Find where the given text appears and provide that cell's center as [X, Y] coordinate. 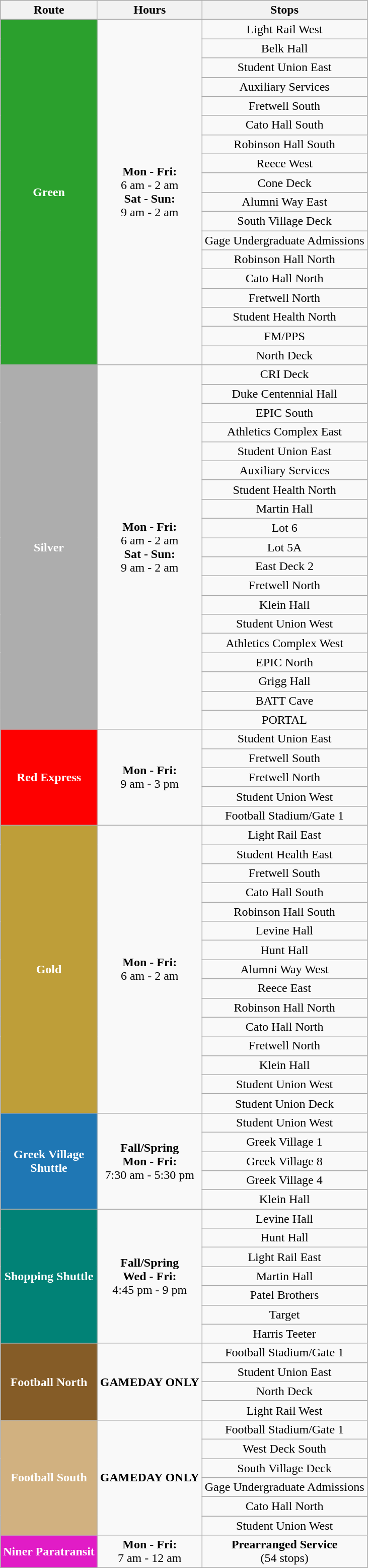
Athletics Complex East [284, 432]
Greek Village 8 [284, 1161]
Alumni Way East [284, 202]
Football North [49, 1382]
West Deck South [284, 1449]
FM/PPS [284, 336]
Target [284, 1314]
Niner Paratransit [49, 1551]
Gold [49, 969]
Athletics Complex West [284, 643]
Greek Village 1 [284, 1142]
Student Health East [284, 854]
Duke Centennial Hall [284, 394]
CRI Deck [284, 374]
Stops [284, 10]
BATT Cave [284, 701]
Prearranged Service(54 stops) [284, 1551]
Green [49, 193]
East Deck 2 [284, 567]
Cone Deck [284, 182]
EPIC North [284, 662]
Reece East [284, 988]
PORTAL [284, 720]
Football South [49, 1477]
Reece West [284, 163]
Student Union Deck [284, 1103]
Greek VillageShuttle [49, 1161]
Fall/Spring Mon - Fri:7:30 am - 5:30 pm [150, 1161]
Route [49, 10]
Red Express [49, 777]
Mon - Fri:9 am - 3 pm [150, 777]
Shopping Shuttle [49, 1276]
Hours [150, 10]
Grigg Hall [284, 681]
Alumni Way West [284, 969]
Lot 6 [284, 528]
Mon - Fri:7 am - 12 am [150, 1551]
Harris Teeter [284, 1334]
Silver [49, 547]
Patel Brothers [284, 1295]
Mon - Fri:6 am - 2 am [150, 969]
EPIC South [284, 413]
Belk Hall [284, 48]
Greek Village 4 [284, 1180]
Lot 5A [284, 547]
Fall/Spring Wed - Fri:4:45 pm - 9 pm [150, 1276]
